Determine the [x, y] coordinate at the center of the cell enclosing the given text.  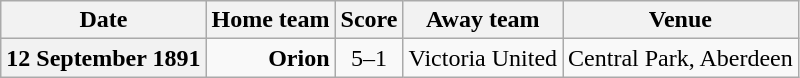
Central Park, Aberdeen [681, 58]
Orion [270, 58]
Venue [681, 20]
Away team [483, 20]
Victoria United [483, 58]
5–1 [369, 58]
Date [104, 20]
12 September 1891 [104, 58]
Score [369, 20]
Home team [270, 20]
